For the text-containing cell, return its midpoint in [x, y] coordinate format. 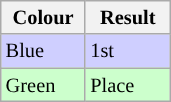
Blue [44, 51]
1st [128, 51]
Colour [44, 17]
Result [128, 17]
Place [128, 85]
Green [44, 85]
